Find where the given text appears and provide that cell's center as [X, Y] coordinate. 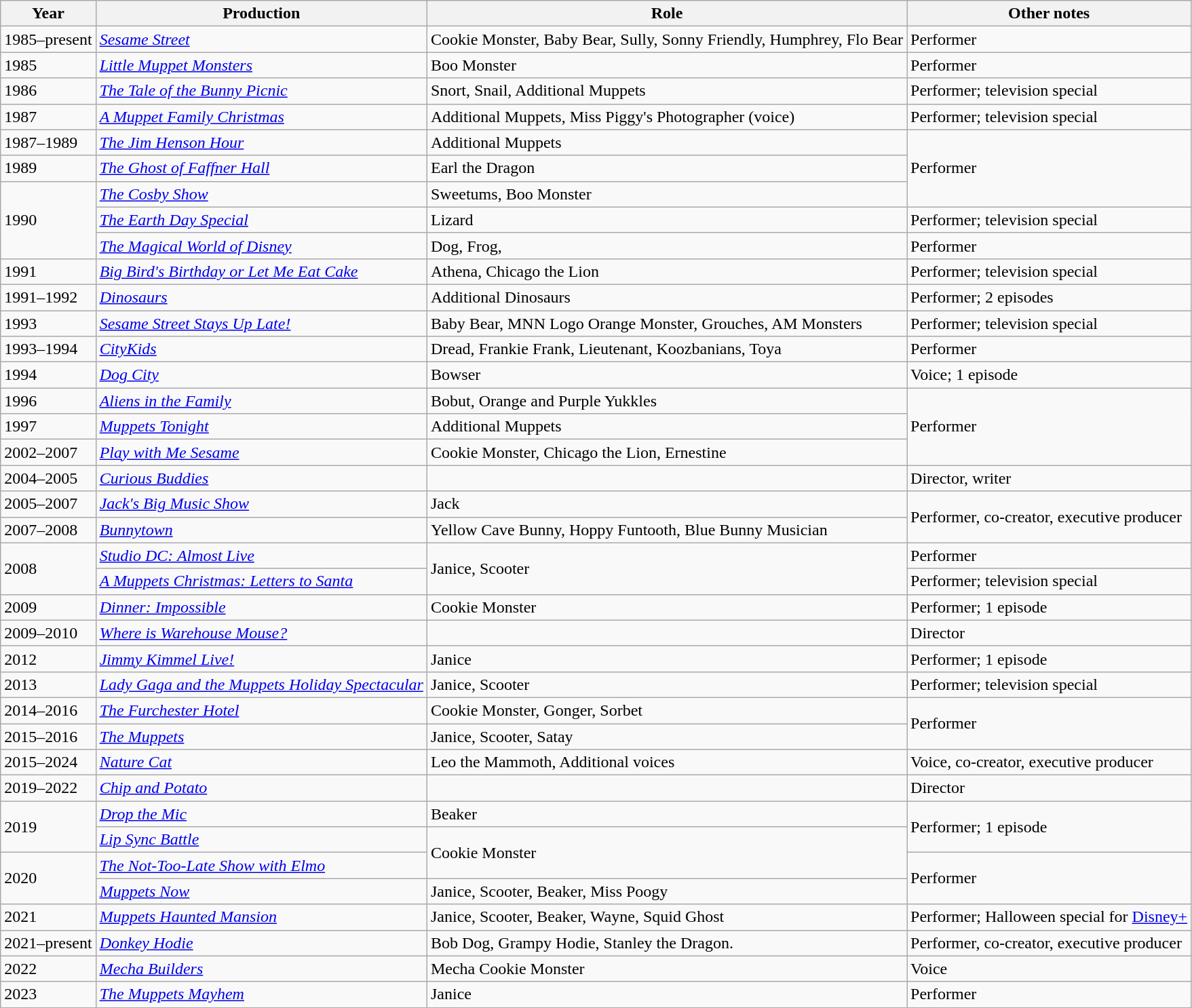
The Tale of the Bunny Picnic [261, 91]
The Magical World of Disney [261, 246]
Dread, Frankie Frank, Lieutenant, Koozbanians, Toya [666, 349]
2002–2007 [48, 452]
2005–2007 [48, 504]
2019–2022 [48, 788]
2021–present [48, 943]
Janice, Scooter, Beaker, Miss Poogy [666, 891]
Lady Gaga and the Muppets Holiday Spectacular [261, 684]
The Cosby Show [261, 194]
1985 [48, 65]
2009–2010 [48, 633]
Muppets Tonight [261, 427]
The Earth Day Special [261, 220]
2008 [48, 568]
Voice, co-creator, executive producer [1049, 762]
Baby Bear, MNN Logo Orange Monster, Grouches, AM Monsters [666, 324]
1996 [48, 401]
1993 [48, 324]
Lip Sync Battle [261, 840]
CityKids [261, 349]
A Muppet Family Christmas [261, 117]
Mecha Builders [261, 969]
Chip and Potato [261, 788]
1986 [48, 91]
Bobut, Orange and Purple Yukkles [666, 401]
2012 [48, 659]
Jack [666, 504]
The Muppets [261, 736]
1994 [48, 375]
Voice; 1 episode [1049, 375]
Cookie Monster, Gonger, Sorbet [666, 710]
Big Bird's Birthday or Let Me Eat Cake [261, 271]
Production [261, 14]
Role [666, 14]
Performer; Halloween special for Disney+ [1049, 917]
Studio DC: Almost Live [261, 556]
Additional Dinosaurs [666, 297]
Jack's Big Music Show [261, 504]
Director, writer [1049, 478]
2014–2016 [48, 710]
Jimmy Kimmel Live! [261, 659]
Yellow Cave Bunny, Hoppy Funtooth, Blue Bunny Musician [666, 530]
2015–2016 [48, 736]
1991 [48, 271]
Beaker [666, 814]
2004–2005 [48, 478]
1989 [48, 168]
Boo Monster [666, 65]
2015–2024 [48, 762]
Aliens in the Family [261, 401]
2020 [48, 878]
The Muppets Mayhem [261, 994]
Sesame Street [261, 39]
Voice [1049, 969]
Athena, Chicago the Lion [666, 271]
Other notes [1049, 14]
Lizard [666, 220]
Leo the Mammoth, Additional voices [666, 762]
2022 [48, 969]
Sweetums, Boo Monster [666, 194]
Cookie Monster, Chicago the Lion, Ernestine [666, 452]
Dinosaurs [261, 297]
Dinner: Impossible [261, 607]
Additional Muppets, Miss Piggy's Photographer (voice) [666, 117]
Donkey Hodie [261, 943]
Where is Warehouse Mouse? [261, 633]
Dog City [261, 375]
Performer; 2 episodes [1049, 297]
Cookie Monster, Baby Bear, Sully, Sonny Friendly, Humphrey, Flo Bear [666, 39]
Curious Buddies [261, 478]
The Ghost of Faffner Hall [261, 168]
Bob Dog, Grampy Hodie, Stanley the Dragon. [666, 943]
Snort, Snail, Additional Muppets [666, 91]
Muppets Now [261, 891]
1993–1994 [48, 349]
The Furchester Hotel [261, 710]
Janice, Scooter, Satay [666, 736]
2021 [48, 917]
Little Muppet Monsters [261, 65]
1991–1992 [48, 297]
2007–2008 [48, 530]
A Muppets Christmas: Letters to Santa [261, 581]
1990 [48, 220]
Dog, Frog, [666, 246]
1985–present [48, 39]
Bowser [666, 375]
Year [48, 14]
Muppets Haunted Mansion [261, 917]
2023 [48, 994]
Sesame Street Stays Up Late! [261, 324]
The Jim Henson Hour [261, 142]
2009 [48, 607]
Earl the Dragon [666, 168]
2013 [48, 684]
Mecha Cookie Monster [666, 969]
Janice, Scooter, Beaker, Wayne, Squid Ghost [666, 917]
1987–1989 [48, 142]
Nature Cat [261, 762]
Play with Me Sesame [261, 452]
1997 [48, 427]
The Not-Too-Late Show with Elmo [261, 866]
2019 [48, 827]
Drop the Mic [261, 814]
1987 [48, 117]
Bunnytown [261, 530]
